Pinpoint the cell where the given text exists, returning its (x, y) midpoint coordinate. 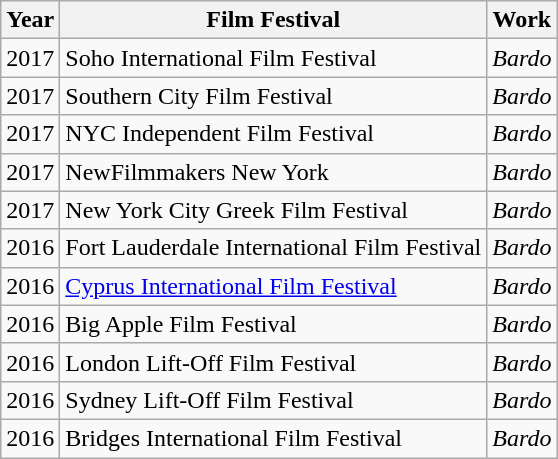
NYC Independent Film Festival (274, 134)
Bridges International Film Festival (274, 438)
Year (30, 20)
Work (522, 20)
Sydney Lift-Off Film Festival (274, 400)
NewFilmmakers New York (274, 172)
Big Apple Film Festival (274, 324)
Fort Lauderdale International Film Festival (274, 248)
Cyprus International Film Festival (274, 286)
Soho International Film Festival (274, 58)
Southern City Film Festival (274, 96)
London Lift-Off Film Festival (274, 362)
Film Festival (274, 20)
New York City Greek Film Festival (274, 210)
